Find where the given text appears and provide that cell's center as [x, y] coordinate. 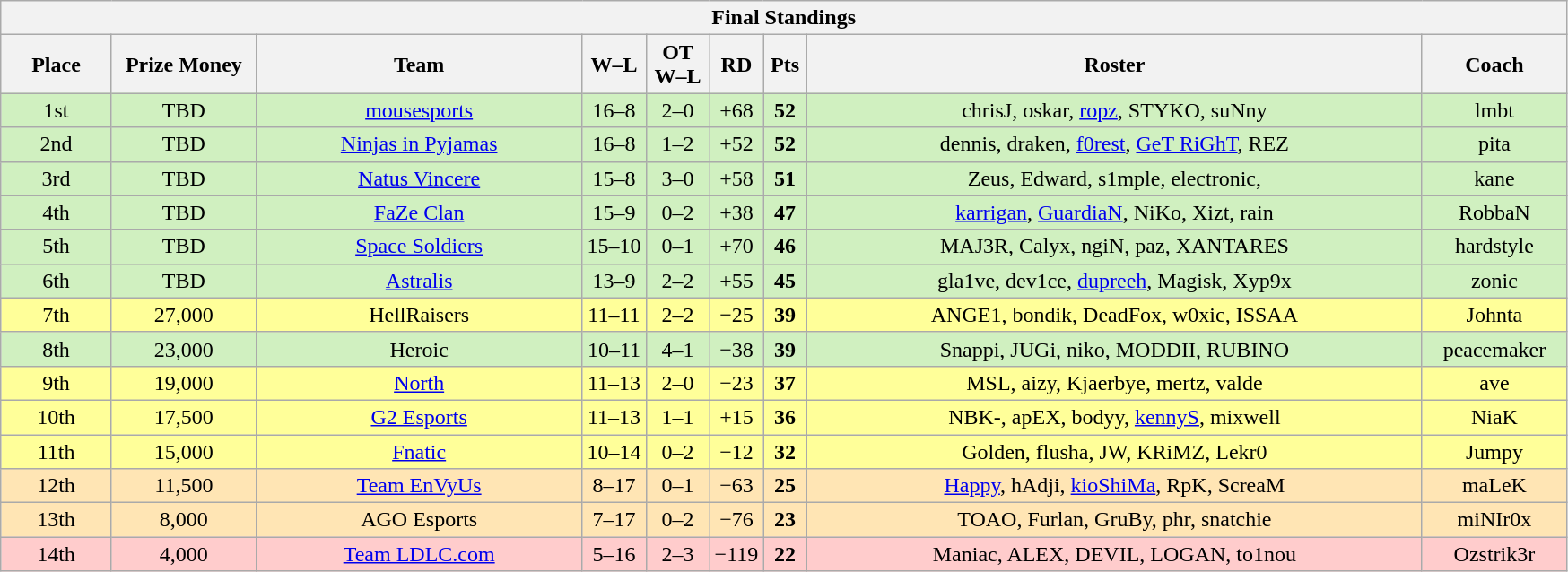
+68 [736, 110]
6th [57, 281]
Roster [1114, 65]
RD [736, 65]
4th [57, 212]
11th [57, 451]
G2 Esports [419, 417]
+15 [736, 417]
Team [419, 65]
Natus Vincere [419, 178]
North [419, 383]
15–8 [614, 178]
MSL, aizy, Kjaerbye, mertz, valde [1114, 383]
+55 [736, 281]
Fnatic [419, 451]
12th [57, 486]
3rd [57, 178]
Pts [786, 65]
−76 [736, 520]
10th [57, 417]
19,000 [183, 383]
9th [57, 383]
4–1 [678, 349]
1–1 [678, 417]
10–14 [614, 451]
25 [786, 486]
−119 [736, 554]
14th [57, 554]
chrisJ, oskar, ropz, STYKO, suNny [1114, 110]
5th [57, 247]
Astralis [419, 281]
peacemaker [1494, 349]
36 [786, 417]
karrigan, GuardiaN, NiKo, Xizt, rain [1114, 212]
11–11 [614, 315]
zonic [1494, 281]
dennis, draken, f0rest, GeT RiGhT, REZ [1114, 144]
37 [786, 383]
45 [786, 281]
Ozstrik3r [1494, 554]
+70 [736, 247]
Team LDLC.com [419, 554]
Happy, hAdji, kioShiMa, RpK, ScreaM [1114, 486]
−25 [736, 315]
maLeK [1494, 486]
51 [786, 178]
1st [57, 110]
ave [1494, 383]
11,500 [183, 486]
Maniac, ALEX, DEVIL, LOGAN, to1nou [1114, 554]
TOAO, Furlan, GruBy, phr, snatchie [1114, 520]
2nd [57, 144]
−63 [736, 486]
13th [57, 520]
27,000 [183, 315]
gla1ve, dev1ce, dupreeh, Magisk, Xyp9x [1114, 281]
HellRaisers [419, 315]
Team EnVyUs [419, 486]
NBK-, apEX, bodyy, kennyS, mixwell [1114, 417]
+58 [736, 178]
ANGE1, bondik, DeadFox, w0xic, ISSAA [1114, 315]
W–L [614, 65]
Coach [1494, 65]
MAJ3R, Calyx, ngiN, paz, XANTARES [1114, 247]
15,000 [183, 451]
Final Standings [784, 18]
13–9 [614, 281]
+38 [736, 212]
47 [786, 212]
22 [786, 554]
Heroic [419, 349]
lmbt [1494, 110]
23 [786, 520]
kane [1494, 178]
Zeus, Edward, s1mple, electronic, [1114, 178]
10–11 [614, 349]
4,000 [183, 554]
+52 [736, 144]
15–10 [614, 247]
mousesports [419, 110]
5–16 [614, 554]
FaZe Clan [419, 212]
RobbaN [1494, 212]
Jumpy [1494, 451]
OTW–L [678, 65]
Golden, flusha, JW, KRiMZ, Lekr0 [1114, 451]
−23 [736, 383]
Johnta [1494, 315]
7th [57, 315]
8,000 [183, 520]
Place [57, 65]
Ninjas in Pyjamas [419, 144]
miNIr0x [1494, 520]
15–9 [614, 212]
46 [786, 247]
Prize Money [183, 65]
1–2 [678, 144]
−12 [736, 451]
2–3 [678, 554]
32 [786, 451]
7–17 [614, 520]
pita [1494, 144]
8th [57, 349]
AGO Esports [419, 520]
17,500 [183, 417]
3–0 [678, 178]
8–17 [614, 486]
23,000 [183, 349]
hardstyle [1494, 247]
NiaK [1494, 417]
−38 [736, 349]
Snappi, JUGi, niko, MODDII, RUBINO [1114, 349]
Space Soldiers [419, 247]
